Identify which cell holds the provided text, then report its [x, y] central coordinate. 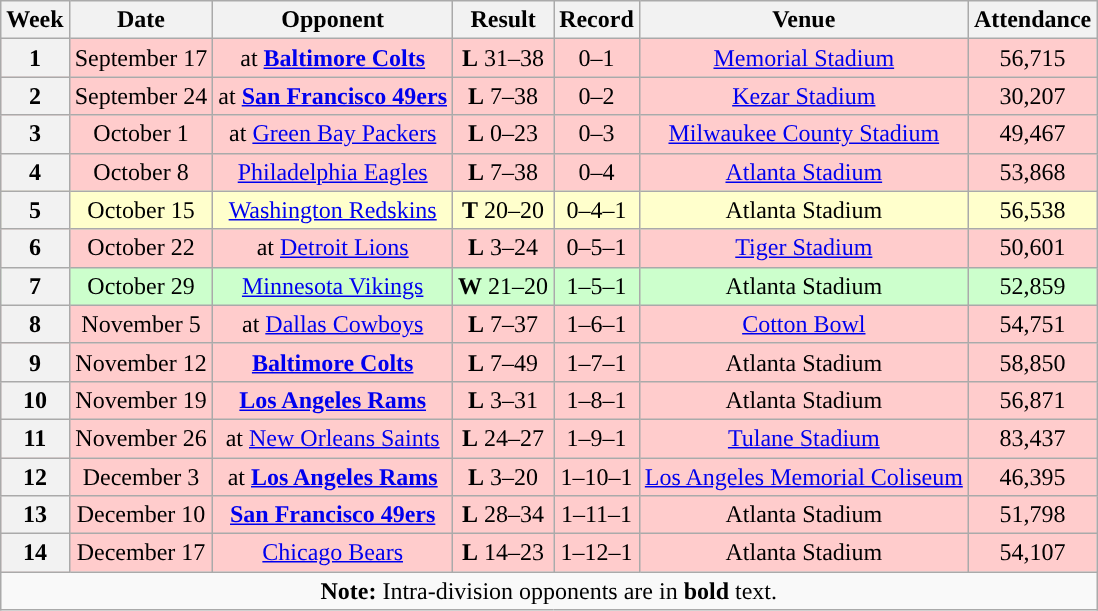
0–2 [597, 96]
at New Orleans Saints [333, 438]
at Los Angeles Rams [333, 477]
L 3–20 [504, 477]
46,395 [1032, 477]
Kezar Stadium [804, 96]
1 [35, 58]
56,538 [1032, 210]
0–1 [597, 58]
49,467 [1032, 134]
Week [35, 20]
December 3 [141, 477]
Venue [804, 20]
1–7–1 [597, 362]
Philadelphia Eagles [333, 172]
October 8 [141, 172]
58,850 [1032, 362]
L 31–38 [504, 58]
0–5–1 [597, 248]
at Detroit Lions [333, 248]
14 [35, 553]
1–10–1 [597, 477]
Los Angeles Memorial Coliseum [804, 477]
1–9–1 [597, 438]
56,715 [1032, 58]
7 [35, 286]
6 [35, 248]
Washington Redskins [333, 210]
L 3–31 [504, 400]
L 7–49 [504, 362]
1–11–1 [597, 515]
83,437 [1032, 438]
8 [35, 324]
November 26 [141, 438]
November 19 [141, 400]
Result [504, 20]
December 17 [141, 553]
October 29 [141, 286]
at Green Bay Packers [333, 134]
52,859 [1032, 286]
at Dallas Cowboys [333, 324]
L 7–37 [504, 324]
W 21–20 [504, 286]
L 14–23 [504, 553]
September 24 [141, 96]
5 [35, 210]
October 15 [141, 210]
53,868 [1032, 172]
Record [597, 20]
1–8–1 [597, 400]
September 17 [141, 58]
1–5–1 [597, 286]
at San Francisco 49ers [333, 96]
56,871 [1032, 400]
4 [35, 172]
0–3 [597, 134]
Date [141, 20]
30,207 [1032, 96]
9 [35, 362]
Tulane Stadium [804, 438]
at Baltimore Colts [333, 58]
Attendance [1032, 20]
L 24–27 [504, 438]
Los Angeles Rams [333, 400]
Note: Intra-division opponents are in bold text. [549, 591]
Baltimore Colts [333, 362]
1–12–1 [597, 553]
L 28–34 [504, 515]
0–4–1 [597, 210]
12 [35, 477]
3 [35, 134]
Cotton Bowl [804, 324]
Opponent [333, 20]
Tiger Stadium [804, 248]
T 20–20 [504, 210]
50,601 [1032, 248]
10 [35, 400]
November 5 [141, 324]
December 10 [141, 515]
1–6–1 [597, 324]
October 22 [141, 248]
2 [35, 96]
Chicago Bears [333, 553]
0–4 [597, 172]
November 12 [141, 362]
51,798 [1032, 515]
San Francisco 49ers [333, 515]
L 3–24 [504, 248]
11 [35, 438]
13 [35, 515]
Memorial Stadium [804, 58]
Minnesota Vikings [333, 286]
October 1 [141, 134]
Milwaukee County Stadium [804, 134]
54,107 [1032, 553]
54,751 [1032, 324]
L 0–23 [504, 134]
